Locate the cell with the specified text and output its [x, y] center coordinate. 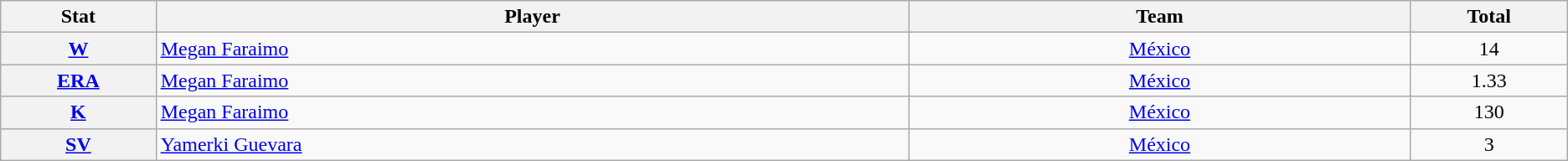
Total [1489, 17]
Stat [79, 17]
SV [79, 144]
Player [533, 17]
Team [1159, 17]
ERA [79, 80]
Yamerki Guevara [533, 144]
1.33 [1489, 80]
3 [1489, 144]
130 [1489, 112]
14 [1489, 49]
K [79, 112]
W [79, 49]
